Search for the cell housing the specified text and yield its (X, Y) center coordinate. 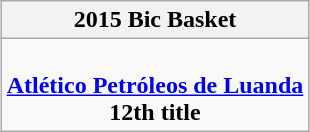
Atlético Petróleos de Luanda12th title (155, 85)
2015 Bic Basket (155, 20)
